Search for the cell housing the specified text and yield its [x, y] center coordinate. 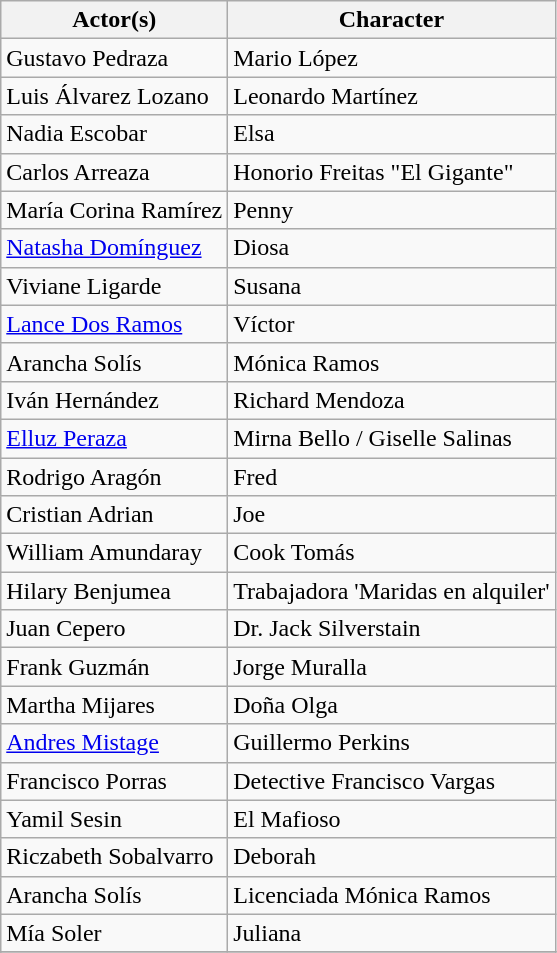
Elluz Peraza [114, 438]
Honorio Freitas "El Gigante" [392, 172]
Guillermo Perkins [392, 743]
Martha Mijares [114, 705]
Diosa [392, 248]
Nadia Escobar [114, 134]
Jorge Muralla [392, 667]
Víctor [392, 324]
Mónica Ramos [392, 362]
Mario López [392, 58]
Francisco Porras [114, 781]
Viviane Ligarde [114, 286]
Carlos Arreaza [114, 172]
Cook Tomás [392, 553]
Actor(s) [114, 20]
María Corina Ramírez [114, 210]
Yamil Sesin [114, 819]
Licenciada Mónica Ramos [392, 895]
Joe [392, 515]
Doña Olga [392, 705]
Dr. Jack Silverstain [392, 629]
Elsa [392, 134]
Lance Dos Ramos [114, 324]
Character [392, 20]
Richard Mendoza [392, 400]
Trabajadora 'Maridas en alquiler' [392, 591]
El Mafioso [392, 819]
Hilary Benjumea [114, 591]
Gustavo Pedraza [114, 58]
Detective Francisco Vargas [392, 781]
Natasha Domínguez [114, 248]
Fred [392, 477]
Juan Cepero [114, 629]
Leonardo Martínez [392, 96]
Susana [392, 286]
Rodrigo Aragón [114, 477]
William Amundaray [114, 553]
Riczabeth Sobalvarro [114, 857]
Andres Mistage [114, 743]
Juliana [392, 933]
Mía Soler [114, 933]
Deborah [392, 857]
Penny [392, 210]
Iván Hernández [114, 400]
Mirna Bello / Giselle Salinas [392, 438]
Cristian Adrian [114, 515]
Luis Álvarez Lozano [114, 96]
Frank Guzmán [114, 667]
